Locate the cell with the specified text and output its [X, Y] center coordinate. 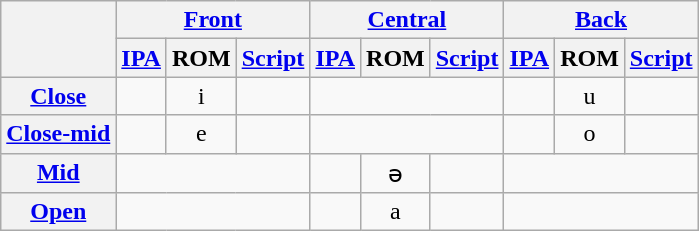
Mid [58, 173]
a [396, 212]
i [201, 96]
Central [407, 20]
u [590, 96]
Close-mid [58, 134]
Open [58, 212]
e [201, 134]
Back [601, 20]
o [590, 134]
Front [213, 20]
ə [396, 173]
Close [58, 96]
